From the cell containing the given text, extract its center point as (x, y) coordinate. 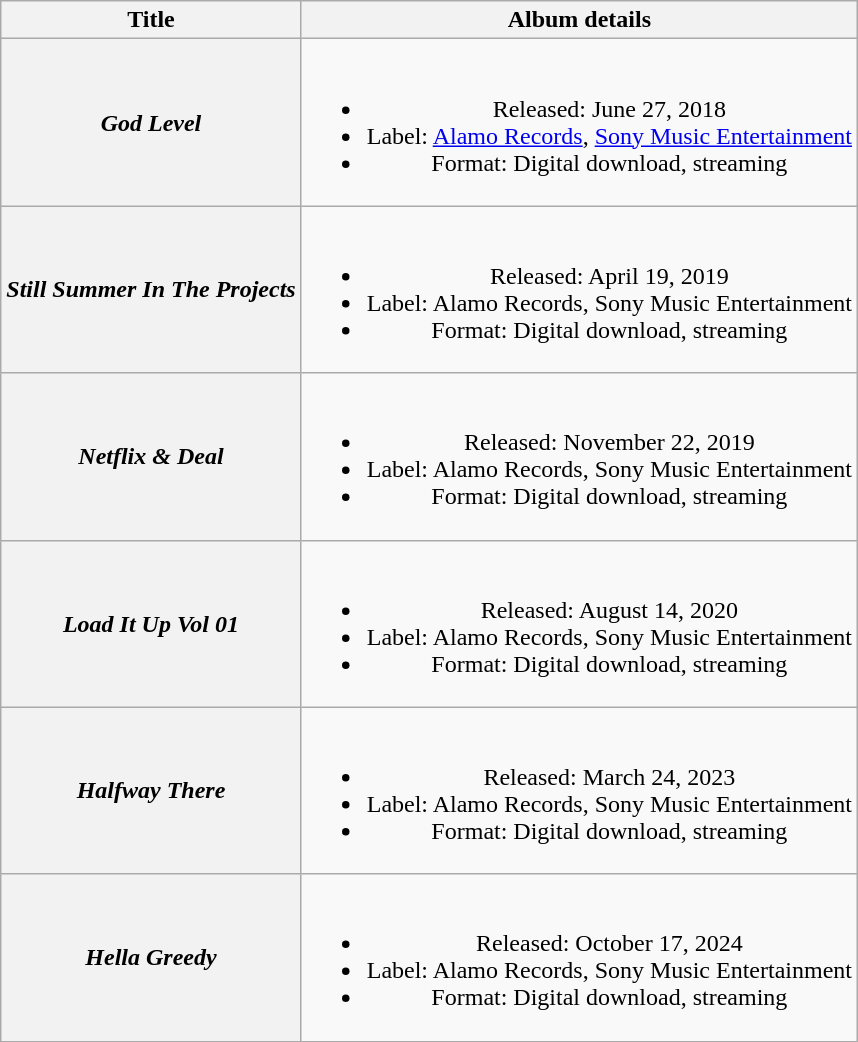
Released: October 17, 2024Label: Alamo Records, Sony Music EntertainmentFormat: Digital download, streaming (579, 958)
Released: April 19, 2019Label: Alamo Records, Sony Music EntertainmentFormat: Digital download, streaming (579, 290)
Netflix & Deal (151, 456)
Load It Up Vol 01 (151, 624)
Released: March 24, 2023Label: Alamo Records, Sony Music EntertainmentFormat: Digital download, streaming (579, 790)
Released: August 14, 2020Label: Alamo Records, Sony Music EntertainmentFormat: Digital download, streaming (579, 624)
Released: November 22, 2019Label: Alamo Records, Sony Music EntertainmentFormat: Digital download, streaming (579, 456)
Album details (579, 20)
Hella Greedy (151, 958)
Title (151, 20)
Halfway There (151, 790)
God Level (151, 122)
Released: June 27, 2018Label: Alamo Records, Sony Music EntertainmentFormat: Digital download, streaming (579, 122)
Still Summer In The Projects (151, 290)
